Identify which cell holds the provided text, then report its [X, Y] central coordinate. 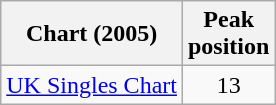
UK Singles Chart [92, 85]
Chart (2005) [92, 34]
Peakposition [228, 34]
13 [228, 85]
